Output the (x, y) coordinate of the center of the cell containing the given text.  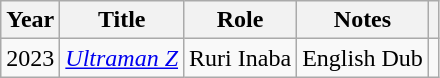
Notes (363, 20)
2023 (30, 58)
Ultraman Z (122, 58)
Title (122, 20)
Role (240, 20)
English Dub (363, 58)
Year (30, 20)
Ruri Inaba (240, 58)
